Locate the cell with the specified text and output its [X, Y] center coordinate. 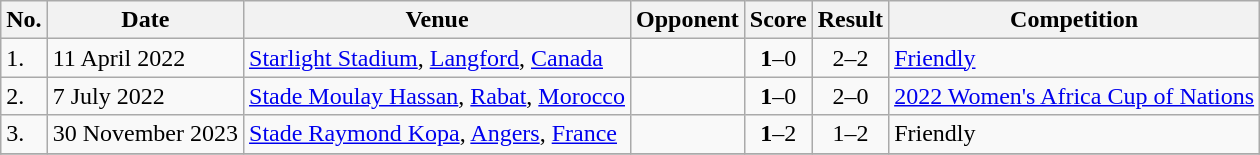
1. [24, 58]
2–2 [850, 58]
7 July 2022 [145, 96]
Stade Raymond Kopa, Angers, France [438, 134]
30 November 2023 [145, 134]
Starlight Stadium, Langford, Canada [438, 58]
No. [24, 20]
Date [145, 20]
Result [850, 20]
3. [24, 134]
Opponent [688, 20]
11 April 2022 [145, 58]
2–0 [850, 96]
Venue [438, 20]
2022 Women's Africa Cup of Nations [1074, 96]
Stade Moulay Hassan, Rabat, Morocco [438, 96]
Competition [1074, 20]
2. [24, 96]
Score [778, 20]
